Output the (x, y) coordinate of the center of the cell containing the given text.  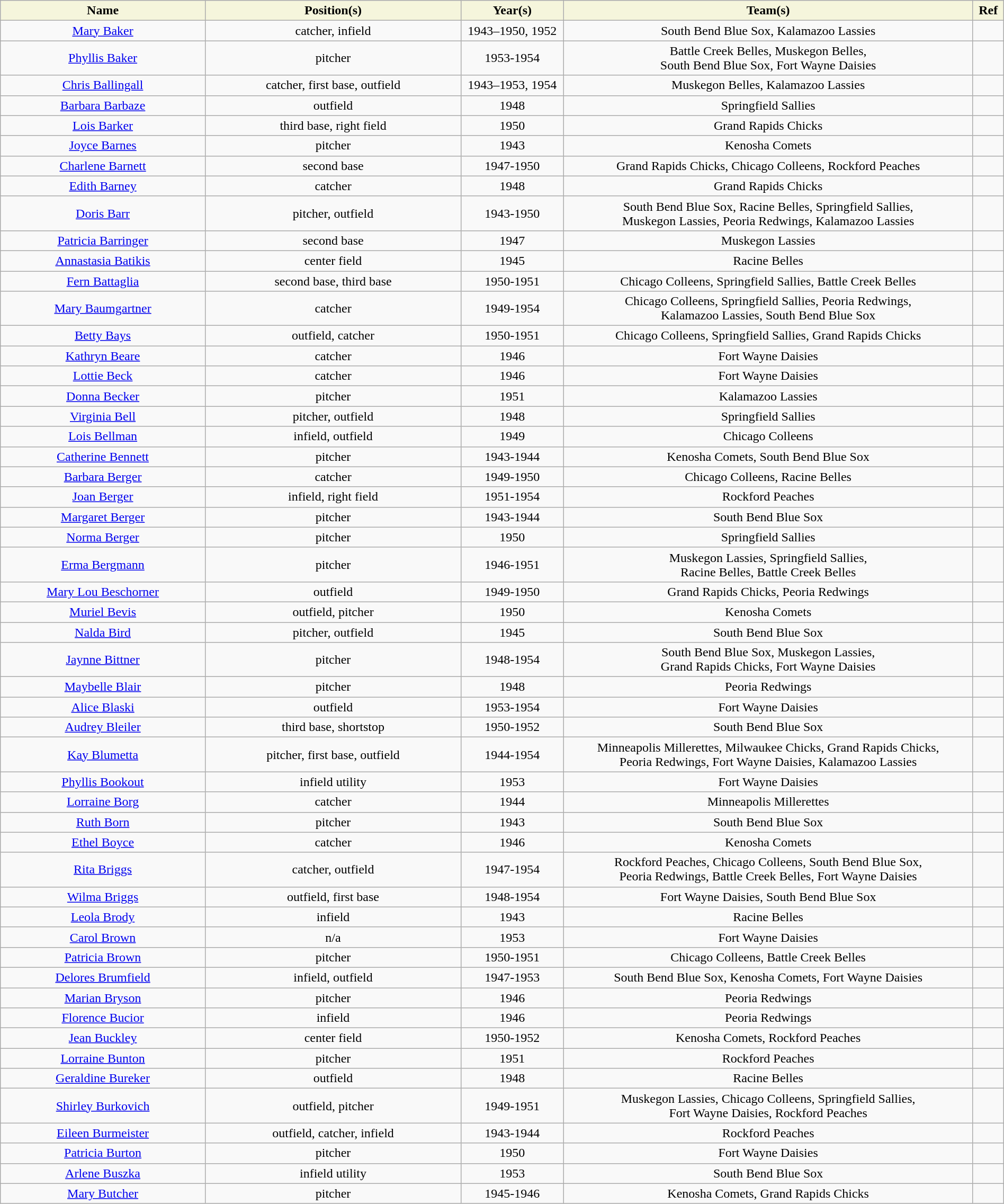
Muskegon Belles, Kalamazoo Lassies (768, 85)
Chicago Colleens (768, 436)
Kalamazoo Lassies (768, 396)
Kathryn Beare (103, 356)
Year(s) (513, 11)
Shirley Burkovich (103, 1106)
Grand Rapids Chicks, Peoria Redwings (768, 592)
Kenosha Comets, Grand Rapids Chicks (768, 1193)
Minneapolis Millerettes (768, 802)
infield, right field (333, 497)
Kenosha Comets, Rockford Peaches (768, 1038)
Joyce Barnes (103, 146)
1943-1950 (513, 213)
Alice Blaski (103, 707)
Grand Rapids Chicks, Chicago Colleens, Rockford Peaches (768, 166)
second base, third base (333, 281)
Maybelle Blair (103, 687)
Name (103, 11)
Patricia Brown (103, 957)
1947 (513, 240)
Leola Brody (103, 917)
Muskegon Lassies, Chicago Colleens, Springfield Sallies, Fort Wayne Daisies, Rockford Peaches (768, 1106)
Lois Barker (103, 126)
1944 (513, 802)
Rita Briggs (103, 870)
Barbara Berger (103, 477)
Chicago Colleens, Springfield Sallies, Peoria Redwings, Kalamazoo Lassies, South Bend Blue Sox (768, 308)
Delores Brumfield (103, 977)
Carol Brown (103, 937)
Fern Battaglia (103, 281)
Florence Bucior (103, 1018)
n/a (333, 937)
Nalda Bird (103, 632)
Jaynne Bittner (103, 660)
1947-1950 (513, 166)
Team(s) (768, 11)
Lorraine Bunton (103, 1058)
Jean Buckley (103, 1038)
Position(s) (333, 11)
Margaret Berger (103, 517)
Battle Creek Belles, Muskegon Belles,South Bend Blue Sox, Fort Wayne Daisies (768, 58)
1949 (513, 436)
third base, right field (333, 126)
Norma Berger (103, 537)
Catherine Bennett (103, 457)
Marian Bryson (103, 997)
South Bend Blue Sox, Kalamazoo Lassies (768, 31)
South Bend Blue Sox, Muskegon Lassies, Grand Rapids Chicks, Fort Wayne Daisies (768, 660)
Muskegon Lassies (768, 240)
Edith Barney (103, 186)
1951-1954 (513, 497)
Patricia Burton (103, 1153)
1949-1951 (513, 1106)
Lois Bellman (103, 436)
1947-1954 (513, 870)
Minneapolis Millerettes, Milwaukee Chicks, Grand Rapids Chicks, Peoria Redwings, Fort Wayne Daisies, Kalamazoo Lassies (768, 754)
catcher, outfield (333, 870)
Joan Berger (103, 497)
Virginia Bell (103, 416)
Geraldine Bureker (103, 1078)
Chicago Colleens, Springfield Sallies, Battle Creek Belles (768, 281)
Fort Wayne Daisies, South Bend Blue Sox (768, 897)
Mary Baumgartner (103, 308)
1947-1953 (513, 977)
1944-1954 (513, 754)
third base, shortstop (333, 727)
1943–1953, 1954 (513, 85)
Charlene Barnett (103, 166)
Kay Blumetta (103, 754)
Phyllis Bookout (103, 782)
Betty Bays (103, 336)
Erma Bergmann (103, 565)
outfield, first base (333, 897)
South Bend Blue Sox, Racine Belles, Springfield Sallies,Muskegon Lassies, Peoria Redwings, Kalamazoo Lassies (768, 213)
1949-1954 (513, 308)
Mary Butcher (103, 1193)
Annastasia Batikis (103, 261)
1945-1946 (513, 1193)
1943–1950, 1952 (513, 31)
Patricia Barringer (103, 240)
Mary Lou Beschorner (103, 592)
Wilma Briggs (103, 897)
outfield, catcher (333, 336)
pitcher, first base, outfield (333, 754)
South Bend Blue Sox, Kenosha Comets, Fort Wayne Daisies (768, 977)
Arlene Buszka (103, 1173)
Doris Barr (103, 213)
catcher, infield (333, 31)
1946-1951 (513, 565)
Kenosha Comets, South Bend Blue Sox (768, 457)
Eileen Burmeister (103, 1133)
Lottie Beck (103, 376)
Chicago Colleens, Springfield Sallies, Grand Rapids Chicks (768, 336)
Ref (988, 11)
catcher, first base, outfield (333, 85)
Barbara Barbaze (103, 105)
Chris Ballingall (103, 85)
Ruth Born (103, 822)
Mary Baker (103, 31)
outfield, catcher, infield (333, 1133)
Chicago Colleens, Battle Creek Belles (768, 957)
Chicago Colleens, Racine Belles (768, 477)
Ethel Boyce (103, 842)
Muskegon Lassies, Springfield Sallies,Racine Belles, Battle Creek Belles (768, 565)
Rockford Peaches, Chicago Colleens, South Bend Blue Sox, Peoria Redwings, Battle Creek Belles, Fort Wayne Daisies (768, 870)
Lorraine Borg (103, 802)
Audrey Bleiler (103, 727)
Muriel Bevis (103, 612)
Phyllis Baker (103, 58)
Donna Becker (103, 396)
